Locate the cell with the specified text and output its (x, y) center coordinate. 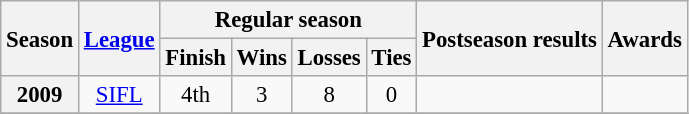
SIFL (118, 95)
Season (40, 38)
Regular season (288, 20)
League (118, 38)
8 (329, 95)
Wins (262, 58)
4th (196, 95)
2009 (40, 95)
Postseason results (510, 38)
Awards (644, 38)
Finish (196, 58)
0 (392, 95)
Losses (329, 58)
Ties (392, 58)
3 (262, 95)
